Extract the (x, y) coordinate from the center of the cell holding the provided text.  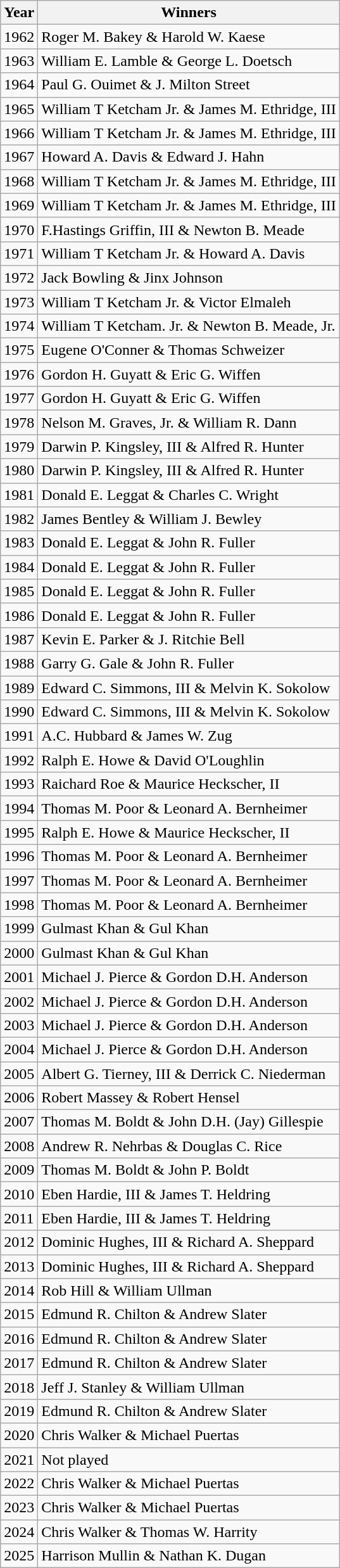
1992 (19, 760)
1965 (19, 109)
2001 (19, 977)
2002 (19, 1001)
1978 (19, 423)
Harrison Mullin & Nathan K. Dugan (189, 1556)
2015 (19, 1315)
Andrew R. Nehrbas & Douglas C. Rice (189, 1146)
Thomas M. Boldt & John D.H. (Jay) Gillespie (189, 1122)
1985 (19, 591)
Kevin E. Parker & J. Ritchie Bell (189, 639)
Rob Hill & William Ullman (189, 1291)
Paul G. Ouimet & J. Milton Street (189, 85)
1976 (19, 374)
2019 (19, 1411)
1995 (19, 832)
2003 (19, 1025)
William T Ketcham Jr. & Howard A. Davis (189, 253)
1977 (19, 398)
2005 (19, 1074)
1982 (19, 519)
1999 (19, 929)
2025 (19, 1556)
2023 (19, 1508)
1996 (19, 857)
2016 (19, 1339)
William E. Lamble & George L. Doetsch (189, 61)
2006 (19, 1098)
Ralph E. Howe & David O'Loughlin (189, 760)
2018 (19, 1387)
2014 (19, 1291)
1968 (19, 181)
2021 (19, 1459)
1993 (19, 784)
1967 (19, 157)
1963 (19, 61)
William T Ketcham. Jr. & Newton B. Meade, Jr. (189, 326)
Garry G. Gale & John R. Fuller (189, 663)
1988 (19, 663)
1974 (19, 326)
2004 (19, 1049)
Jack Bowling & Jinx Johnson (189, 277)
Albert G. Tierney, III & Derrick C. Niederman (189, 1074)
2000 (19, 953)
1969 (19, 205)
A.C. Hubbard & James W. Zug (189, 736)
2008 (19, 1146)
1986 (19, 615)
1972 (19, 277)
Winners (189, 13)
1973 (19, 302)
Roger M. Bakey & Harold W. Kaese (189, 37)
2012 (19, 1242)
Jeff J. Stanley & William Ullman (189, 1387)
Chris Walker & Thomas W. Harrity (189, 1532)
F.Hastings Griffin, III & Newton B. Meade (189, 229)
2024 (19, 1532)
1970 (19, 229)
Howard A. Davis & Edward J. Hahn (189, 157)
Nelson M. Graves, Jr. & William R. Dann (189, 423)
2007 (19, 1122)
2017 (19, 1363)
William T Ketcham Jr. & Victor Elmaleh (189, 302)
2011 (19, 1218)
1987 (19, 639)
1981 (19, 495)
1998 (19, 905)
2020 (19, 1435)
Thomas M. Boldt & John P. Boldt (189, 1170)
2010 (19, 1194)
2013 (19, 1266)
Year (19, 13)
1980 (19, 471)
1979 (19, 447)
1971 (19, 253)
1991 (19, 736)
1994 (19, 808)
1975 (19, 350)
Raichard Roe & Maurice Heckscher, II (189, 784)
1966 (19, 133)
1962 (19, 37)
Ralph E. Howe & Maurice Heckscher, II (189, 832)
2022 (19, 1484)
1990 (19, 712)
1984 (19, 567)
Donald E. Leggat & Charles C. Wright (189, 495)
1983 (19, 543)
Not played (189, 1459)
Robert Massey & Robert Hensel (189, 1098)
2009 (19, 1170)
1964 (19, 85)
1989 (19, 687)
Eugene O'Conner & Thomas Schweizer (189, 350)
1997 (19, 881)
James Bentley & William J. Bewley (189, 519)
